Detect which cell encompasses the target text, then output its (x, y) center coordinate. 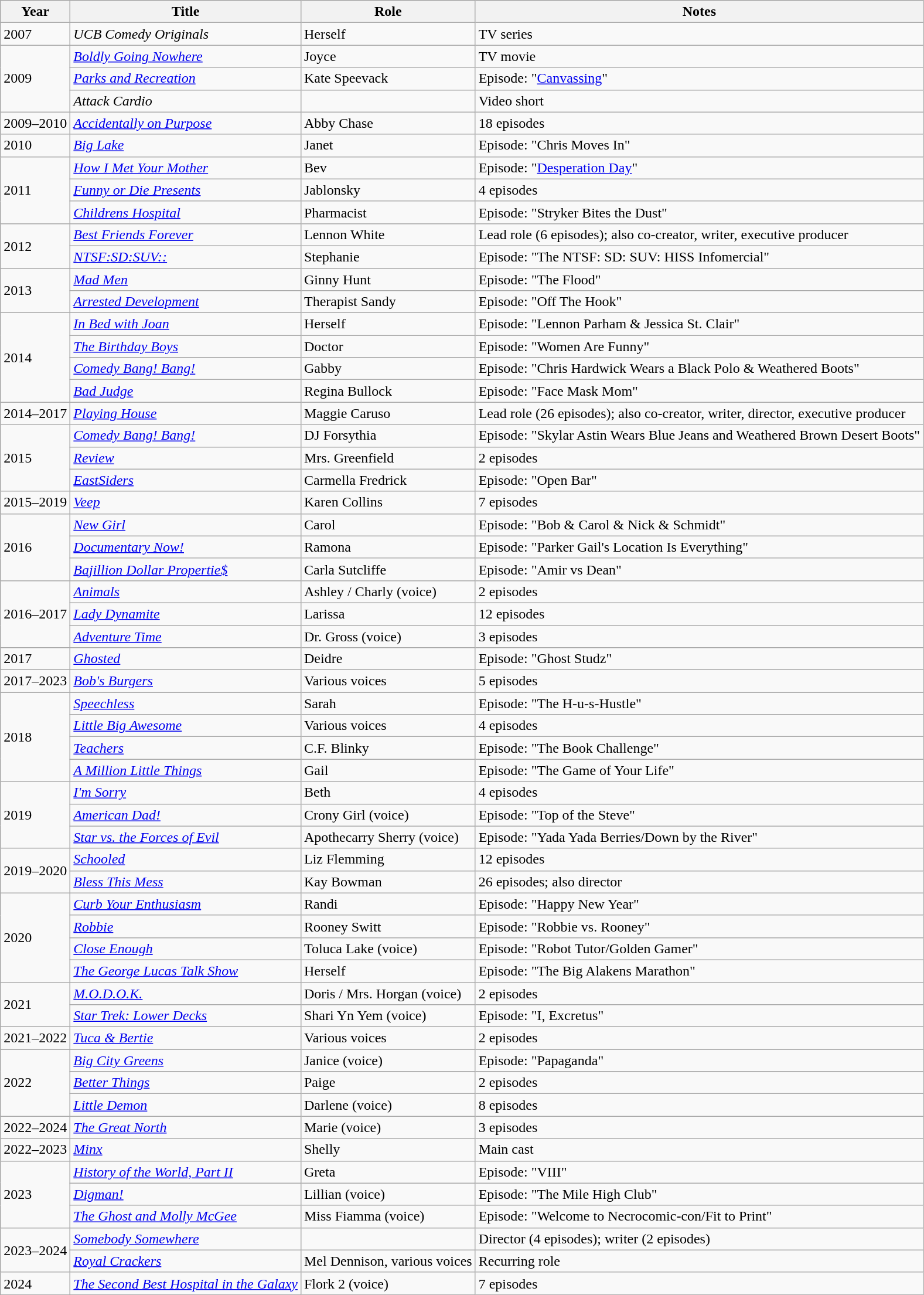
Episode: "Papaganda" (699, 1061)
Little Demon (186, 1105)
Episode: "The Big Alakens Marathon" (699, 971)
2024 (35, 1283)
2021 (35, 1005)
Ginny Hunt (388, 280)
Episode: "Open Bar" (699, 480)
Marie (voice) (388, 1127)
Adventure Time (186, 636)
Janet (388, 145)
Flork 2 (voice) (388, 1283)
TV movie (699, 56)
Attack Cardio (186, 101)
Tuca & Bertie (186, 1038)
Boldly Going Nowhere (186, 56)
5 episodes (699, 681)
Carla Sutcliffe (388, 569)
Episode: "Amir vs Dean" (699, 569)
Toluca Lake (voice) (388, 949)
2019 (35, 815)
2009–2010 (35, 123)
Episode: "Robot Tutor/Golden Gamer" (699, 949)
2022–2023 (35, 1150)
Episode: "Chris Moves In" (699, 145)
Sarah (388, 703)
Larissa (388, 614)
Episode: "Ghost Studz" (699, 659)
DJ Forsythia (388, 436)
Janice (voice) (388, 1061)
2014–2017 (35, 413)
Stephanie (388, 257)
NTSF:SD:SUV:: (186, 257)
Main cast (699, 1150)
Episode: "Off The Hook" (699, 302)
Robbie (186, 926)
Year (35, 12)
2022 (35, 1083)
Regina Bullock (388, 391)
Episode: "Yada Yada Berries/Down by the River" (699, 837)
Shari Yn Yem (voice) (388, 1016)
New Girl (186, 525)
Episode: "I, Excretus" (699, 1016)
Accidentally on Purpose (186, 123)
Episode: "Bob & Carol & Nick & Schmidt" (699, 525)
2007 (35, 34)
Recurring role (699, 1261)
Episode: "Happy New Year" (699, 904)
Best Friends Forever (186, 234)
18 episodes (699, 123)
8 episodes (699, 1105)
26 episodes; also director (699, 882)
Big Lake (186, 145)
2011 (35, 190)
Lennon White (388, 234)
Episode: "Robbie vs. Rooney" (699, 926)
Episode: "Desperation Day" (699, 168)
Episode: "Parker Gail's Location Is Everything" (699, 547)
Kay Bowman (388, 882)
Schooled (186, 859)
Bad Judge (186, 391)
Episode: "Face Mask Mom" (699, 391)
C.F. Blinky (388, 748)
Episode: "The Book Challenge" (699, 748)
Royal Crackers (186, 1261)
2021–2022 (35, 1038)
Lead role (26 episodes); also co-creator, writer, director, executive producer (699, 413)
Mad Men (186, 280)
M.O.D.O.K. (186, 994)
Curb Your Enthusiasm (186, 904)
American Dad! (186, 815)
TV series (699, 34)
Lady Dynamite (186, 614)
Abby Chase (388, 123)
Deidre (388, 659)
Parks and Recreation (186, 79)
In Bed with Joan (186, 324)
Director (4 episodes); writer (2 episodes) (699, 1239)
Role (388, 12)
2010 (35, 145)
Crony Girl (voice) (388, 815)
Episode: "The H-u-s-Hustle" (699, 703)
Darlene (voice) (388, 1105)
2019–2020 (35, 871)
Big City Greens (186, 1061)
2012 (35, 246)
Episode: "Chris Hardwick Wears a Black Polo & Weathered Boots" (699, 369)
Miss Fiamma (voice) (388, 1216)
Little Big Awesome (186, 726)
Carol (388, 525)
Episode: "Top of the Steve" (699, 815)
2017–2023 (35, 681)
2023–2024 (35, 1250)
Episode: "Lennon Parham & Jessica St. Clair" (699, 324)
Liz Flemming (388, 859)
The Great North (186, 1127)
2023 (35, 1194)
Veep (186, 502)
Bajillion Dollar Propertie$ (186, 569)
Dr. Gross (voice) (388, 636)
Karen Collins (388, 502)
Beth (388, 793)
2014 (35, 358)
2015 (35, 458)
Apothecarry Sherry (voice) (388, 837)
Mel Dennison, various voices (388, 1261)
Paige (388, 1083)
Jablonsky (388, 190)
The George Lucas Talk Show (186, 971)
Speechless (186, 703)
The Second Best Hospital in the Galaxy (186, 1283)
Episode: "Women Are Funny" (699, 346)
Ashley / Charly (voice) (388, 592)
Arrested Development (186, 302)
Bob's Burgers (186, 681)
Somebody Somewhere (186, 1239)
Minx (186, 1150)
Lillian (voice) (388, 1194)
Episode: "Stryker Bites the Dust" (699, 212)
2016–2017 (35, 614)
Episode: "The Flood" (699, 280)
Documentary Now! (186, 547)
EastSiders (186, 480)
Episode: "The Mile High Club" (699, 1194)
Teachers (186, 748)
Pharmacist (388, 212)
2017 (35, 659)
Lead role (6 episodes); also co-creator, writer, executive producer (699, 234)
2020 (35, 937)
Episode: "Canvassing" (699, 79)
Episode: "The NTSF: SD: SUV: HISS Infomercial" (699, 257)
2015–2019 (35, 502)
Better Things (186, 1083)
Animals (186, 592)
Star Trek: Lower Decks (186, 1016)
Kate Speevack (388, 79)
Bless This Mess (186, 882)
Episode: "The Game of Your Life" (699, 770)
Review (186, 458)
Playing House (186, 413)
Episode: "Skylar Astin Wears Blue Jeans and Weathered Brown Desert Boots" (699, 436)
Notes (699, 12)
Funny or Die Presents (186, 190)
Randi (388, 904)
Greta (388, 1172)
A Million Little Things (186, 770)
Digman! (186, 1194)
Rooney Switt (388, 926)
I'm Sorry (186, 793)
Episode: "Welcome to Necrocomic-con/Fit to Print" (699, 1216)
Close Enough (186, 949)
Therapist Sandy (388, 302)
How I Met Your Mother (186, 168)
2013 (35, 291)
Star vs. the Forces of Evil (186, 837)
2018 (35, 737)
Gabby (388, 369)
2022–2024 (35, 1127)
Title (186, 12)
Bev (388, 168)
Doctor (388, 346)
Episode: "VIII" (699, 1172)
2009 (35, 79)
Gail (388, 770)
Childrens Hospital (186, 212)
The Birthday Boys (186, 346)
Ghosted (186, 659)
The Ghost and Molly McGee (186, 1216)
2016 (35, 547)
Maggie Caruso (388, 413)
Mrs. Greenfield (388, 458)
Doris / Mrs. Horgan (voice) (388, 994)
UCB Comedy Originals (186, 34)
Joyce (388, 56)
Shelly (388, 1150)
Video short (699, 101)
History of the World, Part II (186, 1172)
Carmella Fredrick (388, 480)
Ramona (388, 547)
